Determine the [x, y] coordinate at the center of the cell enclosing the given text.  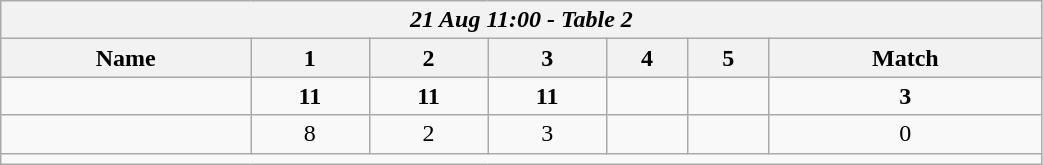
4 [648, 58]
8 [310, 134]
1 [310, 58]
0 [906, 134]
21 Aug 11:00 - Table 2 [522, 20]
Match [906, 58]
5 [728, 58]
Name [126, 58]
